Capture the cell that displays the provided text and extract its [X, Y] central coordinate. 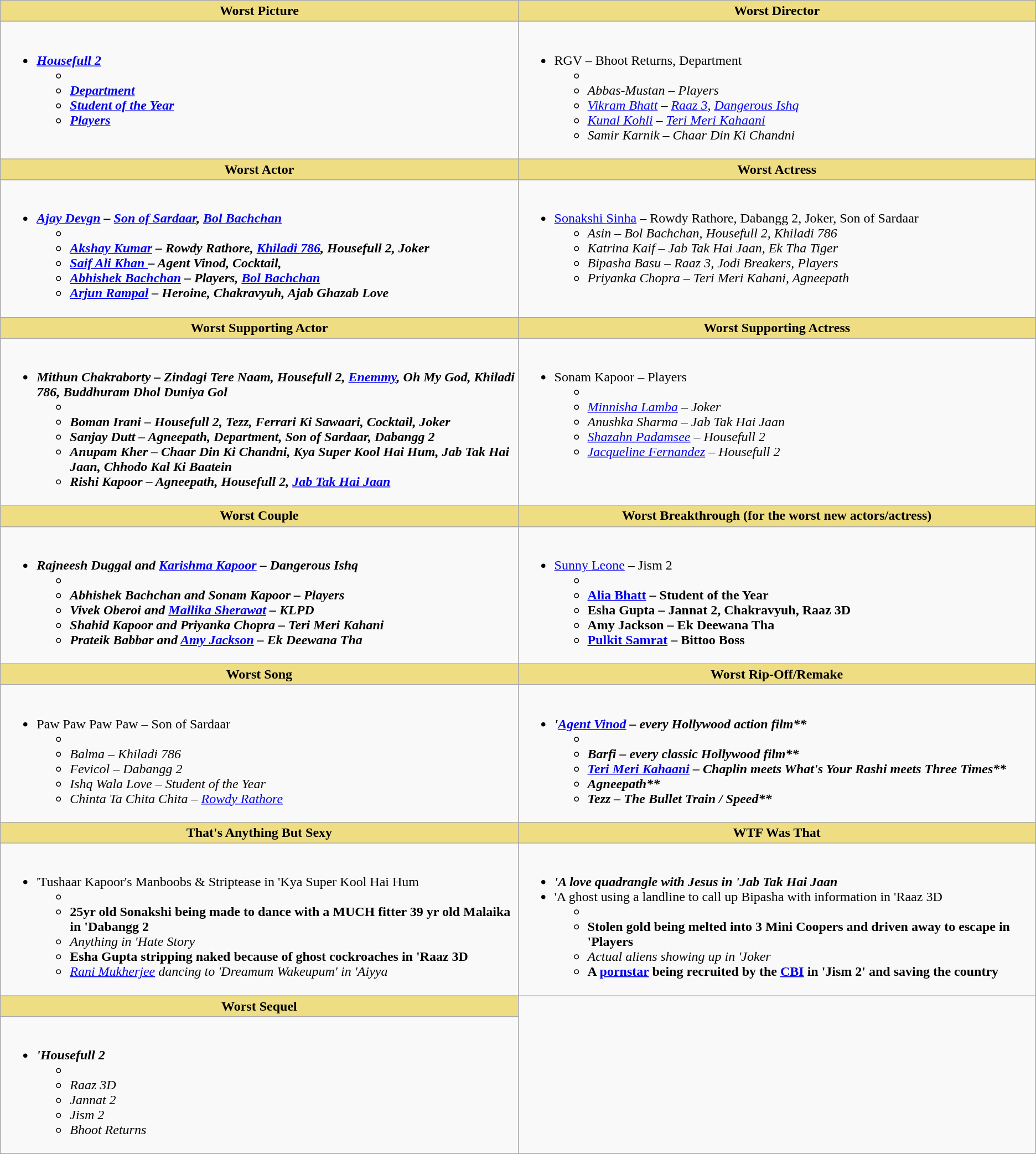
Worst Picture [259, 11]
Worst Couple [259, 516]
That's Anything But Sexy [259, 832]
Worst Director [777, 11]
Worst Supporting Actor [259, 328]
Housefull 2 DepartmentStudent of the YearPlayers [259, 90]
Worst Actress [777, 169]
Worst Supporting Actress [777, 328]
Sonam Kapoor – Players Minnisha Lamba – JokerAnushka Sharma – Jab Tak Hai JaanShazahn Padamsee – Housefull 2Jacqueline Fernandez – Housefull 2 [777, 422]
Worst Breakthrough (for the worst new actors/actress) [777, 516]
'Housefull 2 Raaz 3DJannat 2Jism 2Bhoot Returns [259, 1085]
Worst Actor [259, 169]
Worst Song [259, 674]
Worst Rip-Off/Remake [777, 674]
WTF Was That [777, 832]
Paw Paw Paw Paw – Son of Sardaar Balma – Khiladi 786Fevicol – Dabangg 2Ishq Wala Love – Student of the YearChinta Ta Chita Chita – Rowdy Rathore [259, 753]
Sunny Leone – Jism 2Alia Bhatt – Student of the YearEsha Gupta – Jannat 2, Chakravyuh, Raaz 3DAmy Jackson – Ek Deewana ThaPulkit Samrat – Bittoo Boss [777, 595]
Worst Sequel [259, 1006]
